Find where the given text appears and provide that cell's center as [X, Y] coordinate. 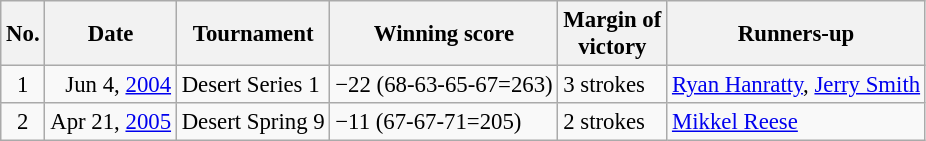
Winning score [444, 34]
−22 (68-63-65-67=263) [444, 85]
2 [23, 122]
Jun 4, 2004 [110, 85]
Desert Series 1 [253, 85]
2 strokes [612, 122]
Tournament [253, 34]
No. [23, 34]
Runners-up [796, 34]
Mikkel Reese [796, 122]
Date [110, 34]
1 [23, 85]
3 strokes [612, 85]
Desert Spring 9 [253, 122]
−11 (67-67-71=205) [444, 122]
Ryan Hanratty, Jerry Smith [796, 85]
Margin ofvictory [612, 34]
Apr 21, 2005 [110, 122]
